For the text-containing cell, return its midpoint in (x, y) coordinate format. 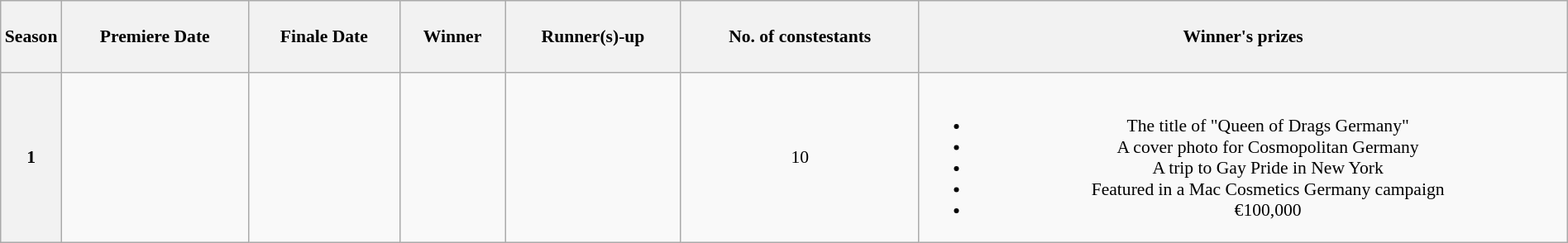
No. of constestants (800, 36)
10 (800, 158)
1 (31, 158)
Runner(s)-up (594, 36)
Winner's prizes (1243, 36)
Premiere Date (155, 36)
Winner (453, 36)
Season (31, 36)
Finale Date (324, 36)
